Search for the cell housing the specified text and yield its [X, Y] center coordinate. 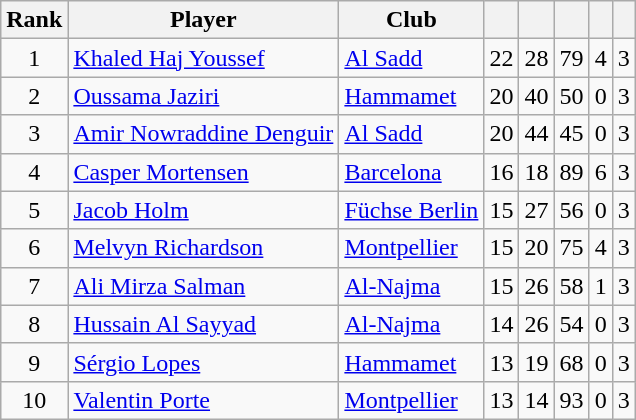
8 [34, 324]
Hussain Al Sayyad [204, 324]
5 [34, 210]
58 [572, 286]
Casper Mortensen [204, 172]
Füchse Berlin [412, 210]
22 [502, 58]
19 [536, 362]
Melvyn Richardson [204, 248]
Barcelona [412, 172]
50 [572, 96]
93 [572, 400]
56 [572, 210]
Valentin Porte [204, 400]
54 [572, 324]
16 [502, 172]
44 [536, 134]
40 [536, 96]
Ali Mirza Salman [204, 286]
Amir Nowraddine Denguir [204, 134]
Khaled Haj Youssef [204, 58]
18 [536, 172]
Player [204, 20]
45 [572, 134]
68 [572, 362]
7 [34, 286]
Oussama Jaziri [204, 96]
2 [34, 96]
9 [34, 362]
Club [412, 20]
10 [34, 400]
75 [572, 248]
79 [572, 58]
89 [572, 172]
27 [536, 210]
28 [536, 58]
Rank [34, 20]
Jacob Holm [204, 210]
Sérgio Lopes [204, 362]
